Scan for the cell matching the given text and deliver its [X, Y] coordinate at center. 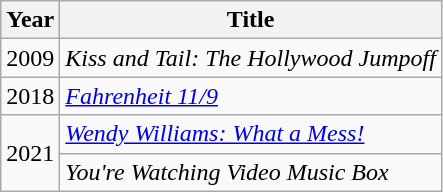
You're Watching Video Music Box [251, 172]
Title [251, 20]
2018 [30, 96]
Fahrenheit 11/9 [251, 96]
2009 [30, 58]
Wendy Williams: What a Mess! [251, 134]
2021 [30, 153]
Kiss and Tail: The Hollywood Jumpoff [251, 58]
Year [30, 20]
